Find where the given text appears and provide that cell's center as (x, y) coordinate. 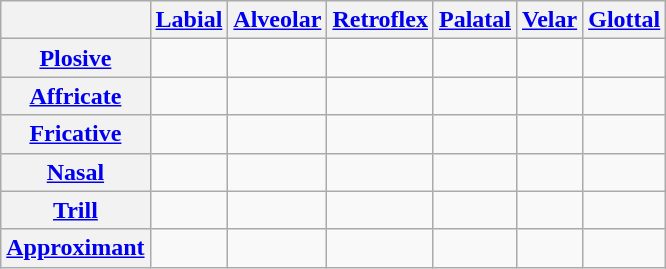
Approximant (76, 248)
Velar (550, 20)
Fricative (76, 134)
Glottal (624, 20)
Labial (189, 20)
Affricate (76, 96)
Trill (76, 210)
Plosive (76, 58)
Alveolar (278, 20)
Retroflex (380, 20)
Palatal (474, 20)
Nasal (76, 172)
